Pinpoint the cell where the given text exists, returning its [x, y] midpoint coordinate. 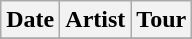
Date [30, 20]
Artist [96, 20]
Tour [162, 20]
